Capture the cell that displays the provided text and extract its [X, Y] central coordinate. 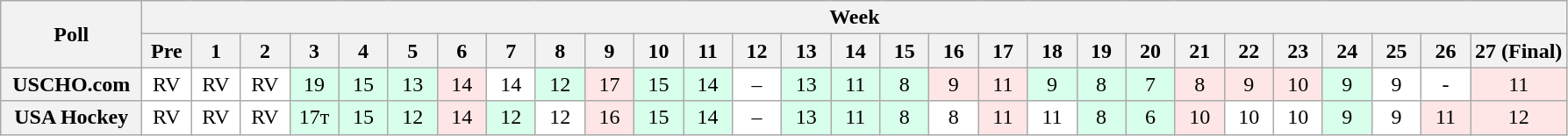
24 [1347, 51]
Poll [72, 34]
USCHO.com [72, 84]
3 [314, 51]
26 [1445, 51]
2 [265, 51]
Week [855, 18]
Pre [167, 51]
USA Hockey [72, 118]
21 [1199, 51]
18 [1052, 51]
27 (Final) [1519, 51]
4 [363, 51]
5 [412, 51]
17т [314, 118]
1 [216, 51]
25 [1396, 51]
20 [1150, 51]
23 [1298, 51]
- [1445, 84]
22 [1249, 51]
